Extract the [X, Y] coordinate from the center of the cell holding the provided text.  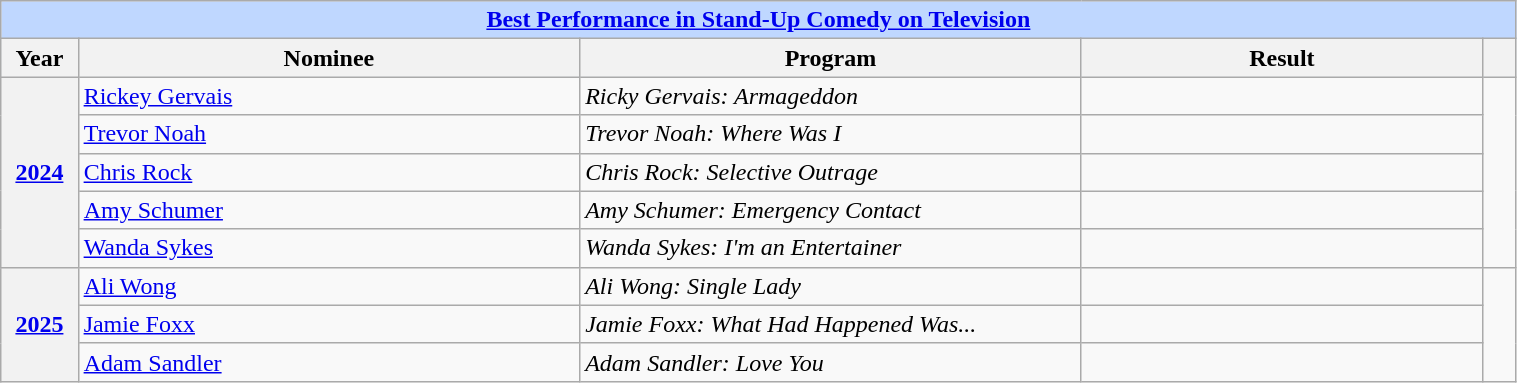
Adam Sandler [329, 362]
Chris Rock [329, 172]
Trevor Noah: Where Was I [831, 134]
Trevor Noah [329, 134]
Wanda Sykes: I'm an Entertainer [831, 248]
Best Performance in Stand-Up Comedy on Television [758, 20]
Nominee [329, 58]
Amy Schumer: Emergency Contact [831, 210]
Year [40, 58]
Result [1282, 58]
Amy Schumer [329, 210]
Wanda Sykes [329, 248]
Program [831, 58]
Ricky Gervais: Armageddon [831, 96]
Chris Rock: Selective Outrage [831, 172]
Rickey Gervais [329, 96]
Jamie Foxx: What Had Happened Was... [831, 324]
Jamie Foxx [329, 324]
Adam Sandler: Love You [831, 362]
Ali Wong [329, 286]
Ali Wong: Single Lady [831, 286]
2025 [40, 324]
2024 [40, 172]
